Pinpoint the cell where the given text exists, returning its (x, y) midpoint coordinate. 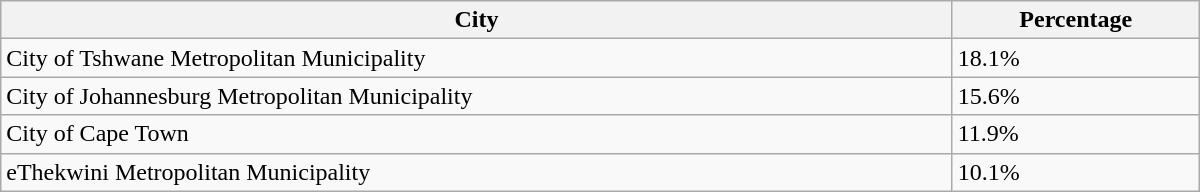
Percentage (1076, 20)
City of Tshwane Metropolitan Municipality (476, 58)
eThekwini Metropolitan Municipality (476, 172)
10.1% (1076, 172)
15.6% (1076, 96)
18.1% (1076, 58)
City of Cape Town (476, 134)
City of Johannesburg Metropolitan Municipality (476, 96)
11.9% (1076, 134)
City (476, 20)
